Output the (x, y) coordinate of the center of the cell containing the given text.  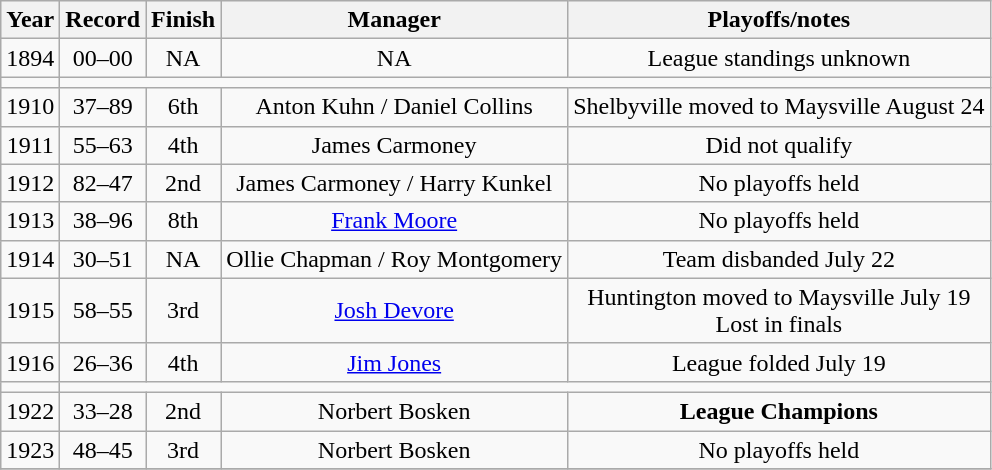
1910 (30, 107)
1913 (30, 221)
33–28 (103, 411)
League standings unknown (779, 58)
Anton Kuhn / Daniel Collins (394, 107)
Year (30, 20)
58–55 (103, 310)
1923 (30, 449)
1894 (30, 58)
James Carmoney (394, 145)
Shelbyville moved to Maysville August 24 (779, 107)
Jim Jones (394, 362)
37–89 (103, 107)
55–63 (103, 145)
1912 (30, 183)
Josh Devore (394, 310)
Record (103, 20)
82–47 (103, 183)
8th (184, 221)
Ollie Chapman / Roy Montgomery (394, 259)
Finish (184, 20)
Frank Moore (394, 221)
00–00 (103, 58)
1914 (30, 259)
1915 (30, 310)
1911 (30, 145)
6th (184, 107)
38–96 (103, 221)
1916 (30, 362)
30–51 (103, 259)
League folded July 19 (779, 362)
1922 (30, 411)
Did not qualify (779, 145)
League Champions (779, 411)
Huntington moved to Maysville July 19Lost in finals (779, 310)
48–45 (103, 449)
Manager (394, 20)
26–36 (103, 362)
Team disbanded July 22 (779, 259)
Playoffs/notes (779, 20)
James Carmoney / Harry Kunkel (394, 183)
